Return [x, y] of the center of cell containing provided text 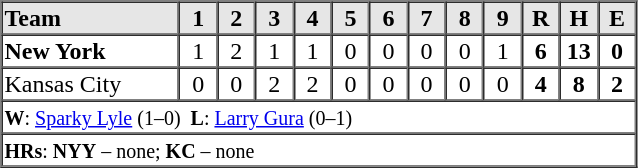
W: Sparky Lyle (1–0) L: Larry Gura (0–1) [319, 116]
Team [91, 18]
13 [579, 50]
Kansas City [91, 84]
3 [274, 18]
New York [91, 50]
HRs: NYY – none; KC – none [319, 150]
5 [350, 18]
9 [503, 18]
7 [427, 18]
H [579, 18]
E [617, 18]
R [541, 18]
